For the text-containing cell, return its midpoint in (x, y) coordinate format. 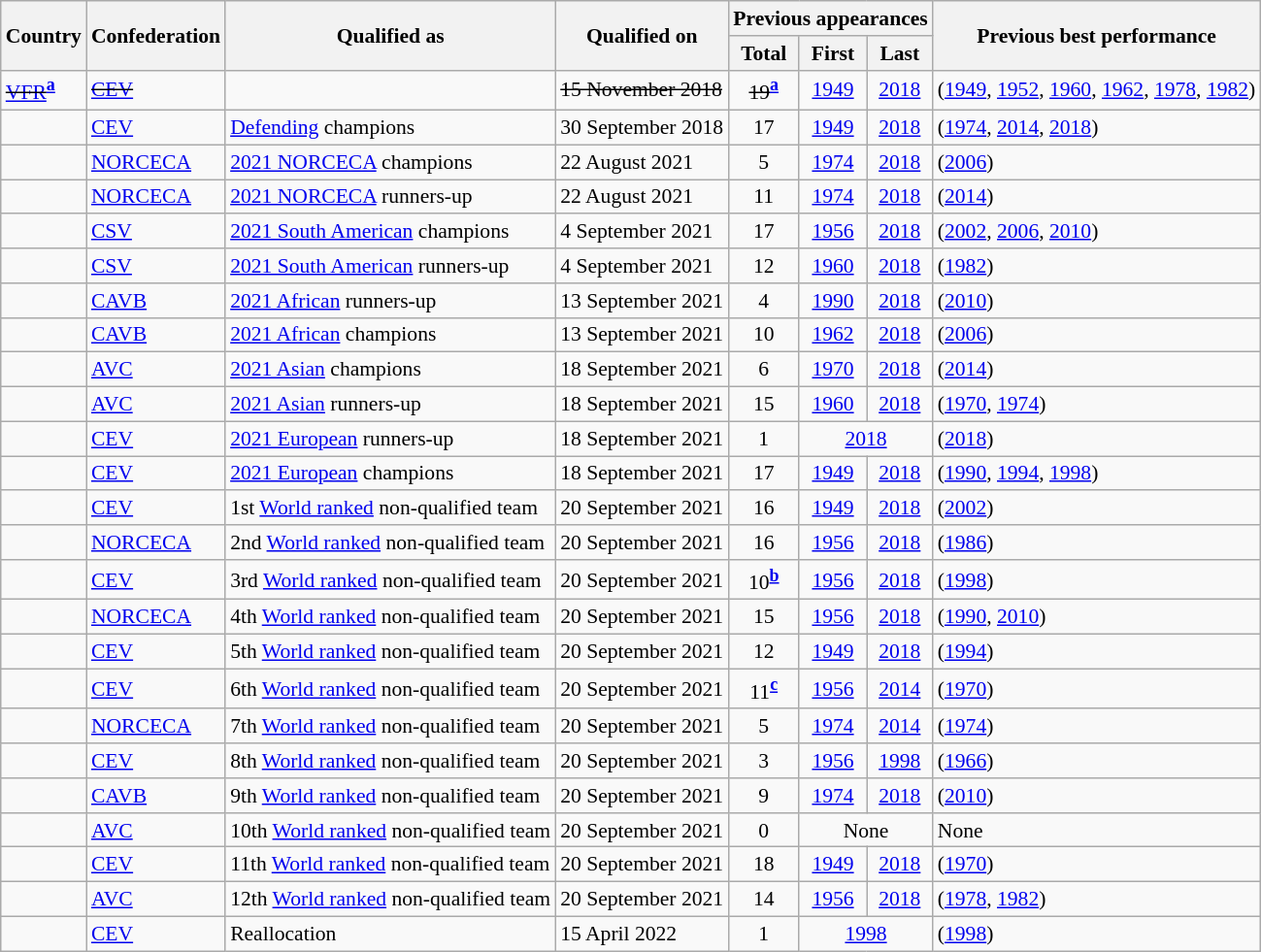
7th World ranked non-qualified team (390, 727)
11c (763, 689)
10 (763, 335)
2021 European champions (390, 474)
5th World ranked non-qualified team (390, 652)
(2002, 2006, 2010) (1097, 232)
0 (763, 831)
2nd World ranked non-qualified team (390, 542)
1st World ranked non-qualified team (390, 509)
Confederation (155, 35)
(1986) (1097, 542)
Defending champions (390, 128)
1970 (833, 370)
10th World ranked non-qualified team (390, 831)
15 April 2022 (642, 934)
2021 African champions (390, 335)
6 (763, 370)
9th World ranked non-qualified team (390, 796)
(1974) (1097, 727)
2021 NORCECA runners-up (390, 197)
(2002) (1097, 509)
1990 (833, 301)
3rd World ranked non-qualified team (390, 580)
Qualified on (642, 35)
1962 (833, 335)
15 November 2018 (642, 89)
Reallocation (390, 934)
8th World ranked non-qualified team (390, 761)
VFRa (44, 89)
Total (763, 53)
Qualified as (390, 35)
2021 Asian runners-up (390, 405)
6th World ranked non-qualified team (390, 689)
4th World ranked non-qualified team (390, 617)
2021 NORCECA champions (390, 162)
18 (763, 865)
2021 South American runners-up (390, 266)
2021 Asian champions (390, 370)
30 September 2018 (642, 128)
9 (763, 796)
10b (763, 580)
(1990, 2010) (1097, 617)
Country (44, 35)
2021 European runners-up (390, 439)
Last (900, 53)
2021 South American champions (390, 232)
(1994) (1097, 652)
(1978, 1982) (1097, 900)
11th World ranked non-qualified team (390, 865)
2021 African runners-up (390, 301)
12th World ranked non-qualified team (390, 900)
Previous appearances (831, 18)
(1990, 1994, 1998) (1097, 474)
(1974, 2014, 2018) (1097, 128)
11 (763, 197)
(1970, 1974) (1097, 405)
3 (763, 761)
4 (763, 301)
(1982) (1097, 266)
(1949, 1952, 1960, 1962, 1978, 1982) (1097, 89)
(2018) (1097, 439)
(1966) (1097, 761)
19a (763, 89)
Previous best performance (1097, 35)
14 (763, 900)
First (833, 53)
